For the text-containing cell, return its midpoint in (x, y) coordinate format. 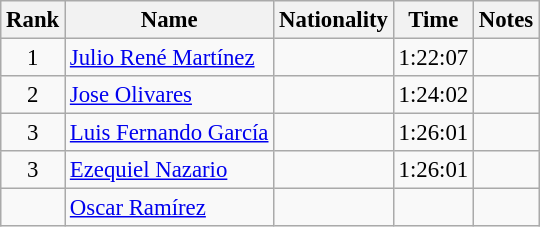
Luis Fernando García (170, 133)
1:22:07 (433, 58)
1:24:02 (433, 95)
Jose Olivares (170, 95)
2 (33, 95)
Oscar Ramírez (170, 208)
Julio René Martínez (170, 58)
Nationality (334, 20)
Time (433, 20)
Ezequiel Nazario (170, 170)
Notes (506, 20)
Rank (33, 20)
1 (33, 58)
Name (170, 20)
